Find where the given text appears and provide that cell's center as (x, y) coordinate. 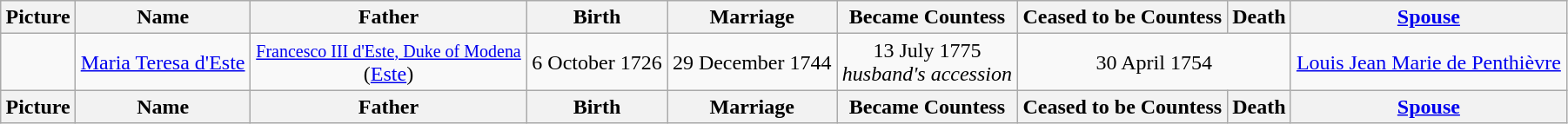
6 October 1726 (597, 62)
Louis Jean Marie de Penthièvre (1429, 62)
13 July 1775husband's accession (928, 62)
Francesco III d'Este, Duke of Modena(Este) (389, 62)
29 December 1744 (752, 62)
30 April 1754 (1154, 62)
Maria Teresa d'Este (164, 62)
